Determine the [X, Y] coordinate at the center of the cell enclosing the given text.  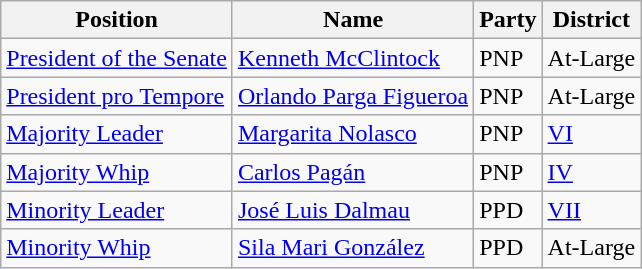
Carlos Pagán [352, 172]
IV [592, 172]
Minority Whip [117, 248]
President pro Tempore [117, 96]
José Luis Dalmau [352, 210]
Kenneth McClintock [352, 58]
Position [117, 20]
Orlando Parga Figueroa [352, 96]
VII [592, 210]
Party [508, 20]
VI [592, 134]
Sila Mari González [352, 248]
District [592, 20]
Minority Leader [117, 210]
Majority Whip [117, 172]
President of the Senate [117, 58]
Majority Leader [117, 134]
Name [352, 20]
Margarita Nolasco [352, 134]
